Provide the [x, y] coordinate of the cell's center where the given text is located.  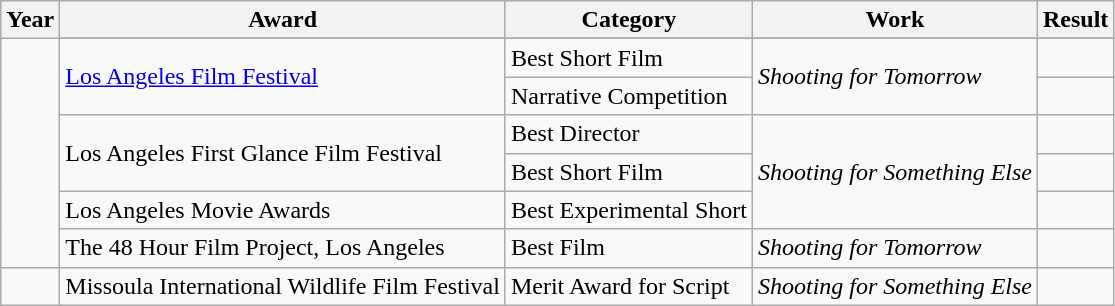
Los Angeles First Glance Film Festival [283, 153]
The 48 Hour Film Project, Los Angeles [283, 248]
Merit Award for Script [628, 286]
Los Angeles Movie Awards [283, 210]
Result [1075, 20]
Category [628, 20]
Work [894, 20]
Best Experimental Short [628, 210]
Award [283, 20]
Los Angeles Film Festival [283, 77]
Best Director [628, 134]
Best Film [628, 248]
Narrative Competition [628, 96]
Year [30, 20]
Missoula International Wildlife Film Festival [283, 286]
